Search for the cell housing the specified text and yield its [X, Y] center coordinate. 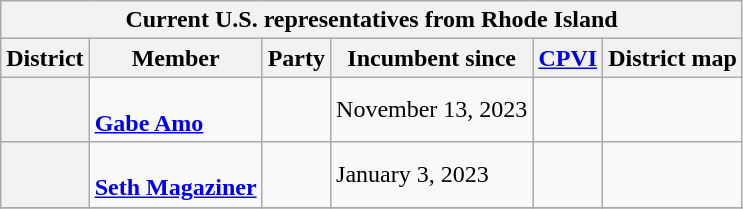
District map [673, 58]
November 13, 2023 [432, 110]
District [45, 58]
CPVI [568, 58]
Incumbent since [432, 58]
Seth Magaziner [176, 174]
Party [296, 58]
January 3, 2023 [432, 174]
Member [176, 58]
Gabe Amo [176, 110]
Current U.S. representatives from Rhode Island [372, 20]
